Identify which cell holds the provided text, then report its (X, Y) central coordinate. 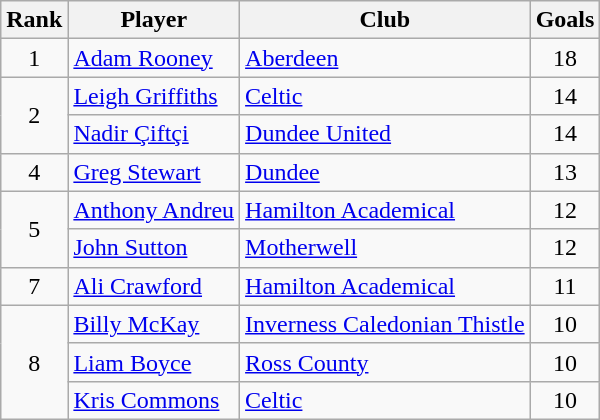
Leigh Griffiths (154, 96)
Greg Stewart (154, 172)
Inverness Caledonian Thistle (386, 324)
Club (386, 20)
Aberdeen (386, 58)
Dundee United (386, 134)
Dundee (386, 172)
11 (565, 286)
18 (565, 58)
Player (154, 20)
4 (34, 172)
Anthony Andreu (154, 210)
Ali Crawford (154, 286)
Ross County (386, 362)
13 (565, 172)
2 (34, 115)
Nadir Çiftçi (154, 134)
Kris Commons (154, 400)
Rank (34, 20)
7 (34, 286)
8 (34, 362)
5 (34, 229)
1 (34, 58)
Adam Rooney (154, 58)
Liam Boyce (154, 362)
John Sutton (154, 248)
Goals (565, 20)
Billy McKay (154, 324)
Motherwell (386, 248)
